Extract the (x, y) coordinate from the center of the cell holding the provided text.  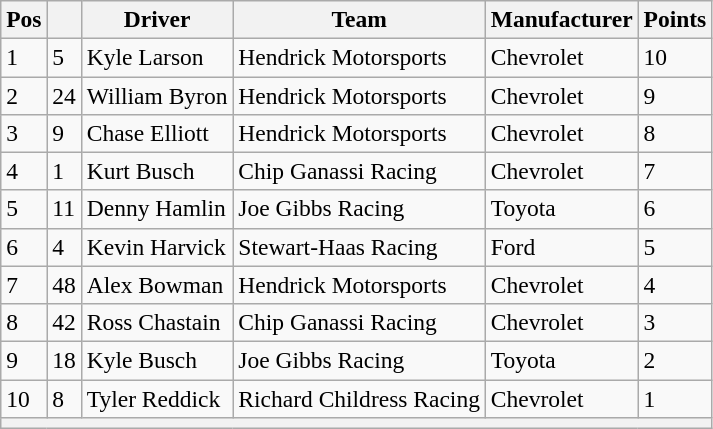
Ross Chastain (157, 322)
Points (675, 19)
Team (359, 19)
Tyler Reddick (157, 398)
Kyle Larson (157, 57)
Kevin Harvick (157, 247)
Ford (562, 247)
18 (64, 360)
William Byron (157, 95)
24 (64, 95)
Driver (157, 19)
Manufacturer (562, 19)
48 (64, 285)
Alex Bowman (157, 285)
42 (64, 322)
11 (64, 209)
Pos (24, 19)
Denny Hamlin (157, 209)
Richard Childress Racing (359, 398)
Chase Elliott (157, 133)
Stewart-Haas Racing (359, 247)
Kurt Busch (157, 171)
Kyle Busch (157, 360)
